Scan for the cell matching the given text and deliver its (x, y) coordinate at center. 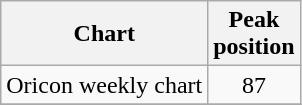
Peakposition (254, 34)
87 (254, 85)
Chart (104, 34)
Oricon weekly chart (104, 85)
